Return the (x, y) coordinate for the center point of the cell that contains the specified text.  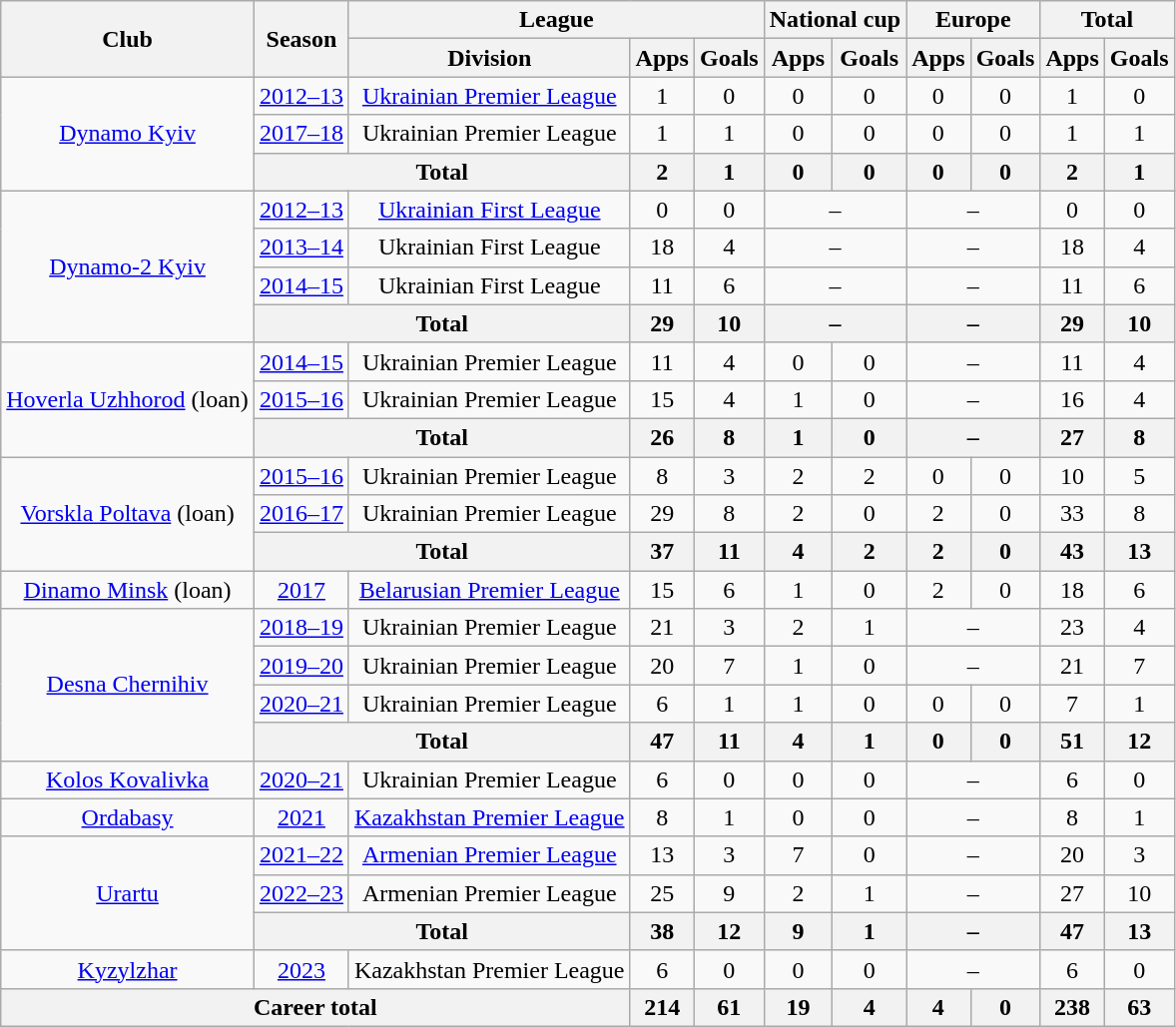
Dynamo Kyiv (128, 134)
16 (1072, 399)
26 (662, 437)
2016–17 (301, 514)
Kyzylzhar (128, 969)
Ordabasy (128, 817)
Hoverla Uzhhorod (loan) (128, 399)
2017–18 (301, 134)
214 (662, 1007)
League (556, 20)
2017 (301, 590)
Club (128, 39)
61 (729, 1007)
Career total (315, 1007)
Desna Chernihiv (128, 685)
37 (662, 552)
2023 (301, 969)
Dinamo Minsk (loan) (128, 590)
Urartu (128, 893)
43 (1072, 552)
38 (662, 931)
51 (1072, 742)
2018–19 (301, 628)
2022–23 (301, 893)
19 (798, 1007)
2021 (301, 817)
2019–20 (301, 666)
Europe (973, 20)
National cup (835, 20)
Division (489, 58)
2013–14 (301, 248)
63 (1139, 1007)
Belarusian Premier League (489, 590)
2021–22 (301, 855)
Dynamo-2 Kyiv (128, 266)
Vorskla Poltava (loan) (128, 514)
33 (1072, 514)
5 (1139, 476)
238 (1072, 1007)
23 (1072, 628)
Kolos Kovalivka (128, 779)
Season (301, 39)
25 (662, 893)
